Output the (X, Y) coordinate of the center of the cell containing the given text.  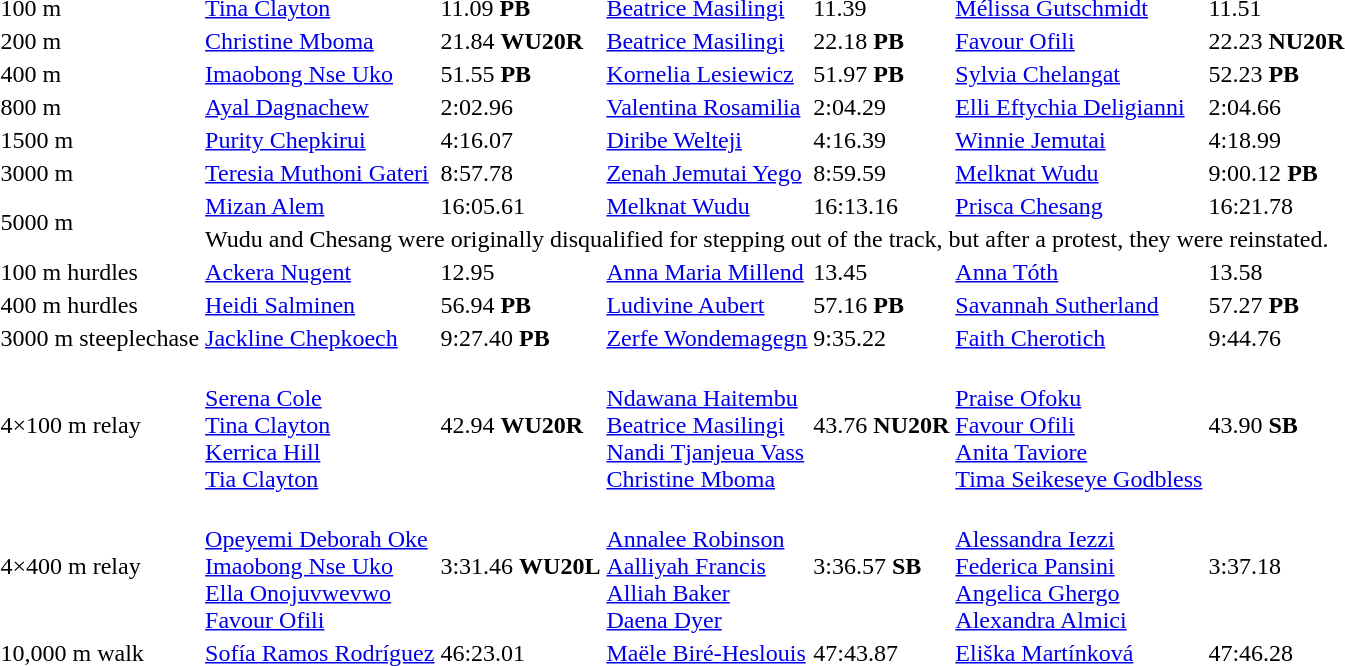
22.18 PB (882, 41)
Faith Cherotich (1079, 338)
2:04.29 (882, 107)
Praise OfokuFavour OfiliAnita TavioreTima Seikeseye Godbless (1079, 425)
Imaobong Nse Uko (320, 74)
Mizan Alem (320, 206)
4:16.39 (882, 140)
9:35.22 (882, 338)
Teresia Muthoni Gateri (320, 173)
Elli Eftychia Deligianni (1079, 107)
Savannah Sutherland (1079, 305)
4:16.07 (520, 140)
Sylvia Chelangat (1079, 74)
Anna Maria Millend (707, 272)
Ndawana HaitembuBeatrice MasilingiNandi Tjanjeua VassChristine Mboma (707, 425)
8:57.78 (520, 173)
Purity Chepkirui (320, 140)
51.55 PB (520, 74)
8:59.59 (882, 173)
9:27.40 PB (520, 338)
Zenah Jemutai Yego (707, 173)
56.94 PB (520, 305)
Ayal Dagnachew (320, 107)
Ludivine Aubert (707, 305)
Diribe Welteji (707, 140)
Heidi Salminen (320, 305)
57.16 PB (882, 305)
Zerfe Wondemagegn (707, 338)
2:02.96 (520, 107)
3:36.57 SB (882, 566)
Valentina Rosamilia (707, 107)
Kornelia Lesiewicz (707, 74)
Ackera Nugent (320, 272)
Alessandra IezziFederica PansiniAngelica GhergoAlexandra Almici (1079, 566)
Beatrice Masilingi (707, 41)
21.84 WU20R (520, 41)
42.94 WU20R (520, 425)
Prisca Chesang (1079, 206)
Opeyemi Deborah OkeImaobong Nse UkoElla OnojuvwevwoFavour Ofili (320, 566)
Winnie Jemutai (1079, 140)
51.97 PB (882, 74)
13.45 (882, 272)
Favour Ofili (1079, 41)
Jackline Chepkoech (320, 338)
Christine Mboma (320, 41)
16:05.61 (520, 206)
Serena ColeTina ClaytonKerrica HillTia Clayton (320, 425)
43.76 NU20R (882, 425)
3:31.46 WU20L (520, 566)
Anna Tóth (1079, 272)
16:13.16 (882, 206)
Annalee RobinsonAalliyah FrancisAlliah BakerDaena Dyer (707, 566)
12.95 (520, 272)
